For the text-containing cell, return its midpoint in (x, y) coordinate format. 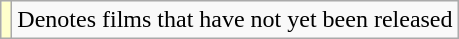
Denotes films that have not yet been released (235, 20)
